Pinpoint the cell where the given text exists, returning its [X, Y] midpoint coordinate. 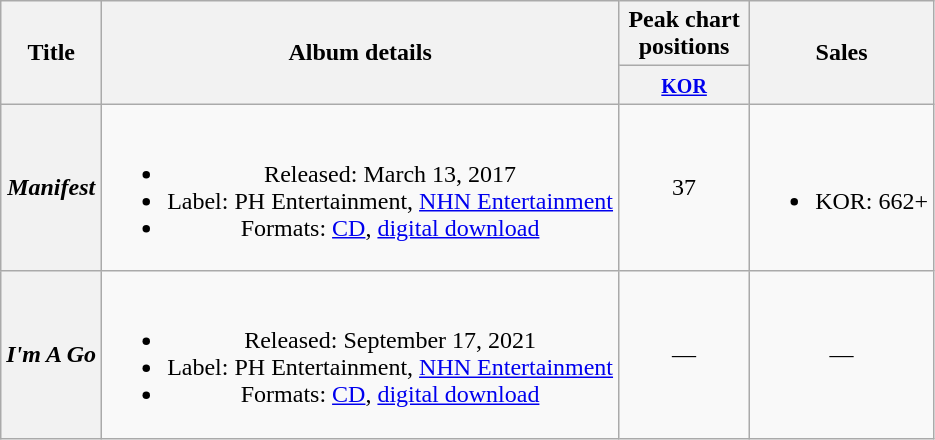
37 [684, 188]
Title [52, 52]
KOR: 662+ [842, 188]
Released: March 13, 2017Label: PH Entertainment, NHN EntertainmentFormats: CD, digital download [360, 188]
Manifest [52, 188]
Sales [842, 52]
Released: September 17, 2021Label: PH Entertainment, NHN EntertainmentFormats: CD, digital download [360, 354]
Album details [360, 52]
KOR [684, 85]
I'm A Go [52, 354]
Peak chart positions [684, 34]
